Find where the given text appears and provide that cell's center as (x, y) coordinate. 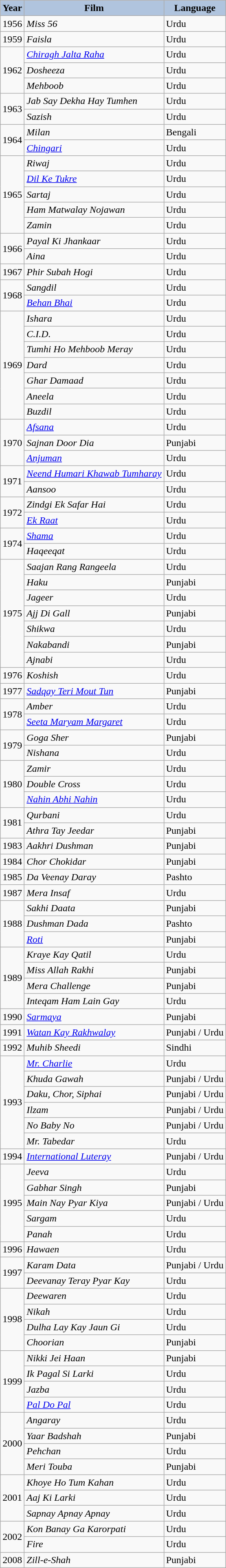
Sarmaya (94, 1017)
1993 (12, 1102)
1990 (12, 1017)
Panah (94, 1234)
C.I.D. (94, 334)
Dushman Dada (94, 923)
1989 (12, 978)
1997 (12, 1273)
1979 (12, 745)
International Luteray (94, 1156)
1998 (12, 1319)
Nikah (94, 1312)
Afsana (94, 427)
Khuda Gawah (94, 1079)
1963 (12, 109)
Dosheeza (94, 70)
Chor Chokidar (94, 861)
Hawaen (94, 1250)
Pal Do Pal (94, 1405)
1967 (12, 272)
Mehboob (94, 86)
1976 (12, 675)
Main Nay Pyar Kiya (94, 1203)
Inteqam Ham Lain Gay (94, 1001)
No Baby No (94, 1125)
1956 (12, 24)
Aneela (94, 396)
Language (195, 8)
Faisla (94, 39)
1970 (12, 442)
Film (94, 8)
Deevanay Teray Pyar Kay (94, 1281)
Kraye Kay Qatil (94, 955)
Da Veenay Daray (94, 877)
Gabhar Singh (94, 1188)
Dil Ke Tukre (94, 179)
Shama (94, 536)
1984 (12, 861)
Daku, Chor, Siphai (94, 1094)
Nikki Jei Haan (94, 1358)
2001 (12, 1498)
Chiragh Jalta Raha (94, 55)
Saajan Rang Rangeela (94, 567)
Miss 56 (94, 24)
Aakhri Dushman (94, 846)
Jeeva (94, 1172)
Aina (94, 256)
Miss Allah Rakhi (94, 970)
Year (12, 8)
Aaj Ki Larki (94, 1498)
Ghar Damaad (94, 380)
1971 (12, 481)
Choorian (94, 1343)
Dulha Lay Kay Jaun Gi (94, 1327)
Haku (94, 582)
Mera Challenge (94, 986)
Sapnay Apnay Apnay (94, 1513)
1985 (12, 877)
Payal Ki Jhankaar (94, 241)
Mr. Charlie (94, 1063)
Zindgi Ek Safar Hai (94, 505)
Sartaj (94, 194)
1962 (12, 70)
Mr. Tabedar (94, 1141)
Sargam (94, 1219)
1977 (12, 691)
1999 (12, 1381)
Athra Tay Jeedar (94, 830)
2000 (12, 1443)
Seeta Maryam Margaret (94, 722)
Kon Banay Ga Karorpati (94, 1529)
Ajj Di Gall (94, 613)
Jazba (94, 1389)
1980 (12, 784)
Riwaj (94, 163)
Ham Matwalay Nojawan (94, 210)
1966 (12, 249)
Nakabandi (94, 644)
Qurbani (94, 815)
Haqeeqat (94, 551)
Bengali (195, 132)
Zill-e-Shah (94, 1560)
1978 (12, 714)
1992 (12, 1048)
Sakhi Daata (94, 908)
Milan (94, 132)
1995 (12, 1203)
Ek Raat (94, 520)
Deewaren (94, 1296)
Phir Subah Hogi (94, 272)
Pehchan (94, 1451)
Ishara (94, 318)
Buzdil (94, 411)
Khoye Ho Tum Kahan (94, 1482)
Nahin Abhi Nahin (94, 799)
1968 (12, 295)
Anjuman (94, 458)
Yaar Badshah (94, 1435)
1987 (12, 892)
2002 (12, 1537)
Angaray (94, 1420)
Neend Humari Khawab Tumharay (94, 474)
Muhib Sheedi (94, 1048)
1974 (12, 543)
Sazish (94, 117)
Amber (94, 707)
Goga Sher (94, 738)
1981 (12, 823)
Tumhi Ho Mehboob Meray (94, 349)
Double Cross (94, 784)
Karam Data (94, 1265)
1964 (12, 140)
1969 (12, 365)
Sajnan Door Dia (94, 442)
Sangdil (94, 287)
Ilzam (94, 1110)
1991 (12, 1032)
Meri Touba (94, 1467)
Behan Bhai (94, 303)
2008 (12, 1560)
Fire (94, 1544)
Nishana (94, 753)
Chingari (94, 148)
1983 (12, 846)
1965 (12, 194)
Sindhi (195, 1048)
Roti (94, 939)
Zamir (94, 769)
Mera Insaf (94, 892)
1988 (12, 923)
Zamin (94, 225)
1972 (12, 512)
1994 (12, 1156)
1959 (12, 39)
Jageer (94, 598)
Shikwa (94, 629)
Ajnabi (94, 660)
Watan Kay Rakhwalay (94, 1032)
Aansoo (94, 489)
Koshish (94, 675)
Dard (94, 365)
1975 (12, 613)
1996 (12, 1250)
Jab Say Dekha Hay Tumhen (94, 101)
Sadqay Teri Mout Tun (94, 691)
Ik Pagal Si Larki (94, 1374)
